Scan for the cell matching the given text and deliver its (X, Y) coordinate at center. 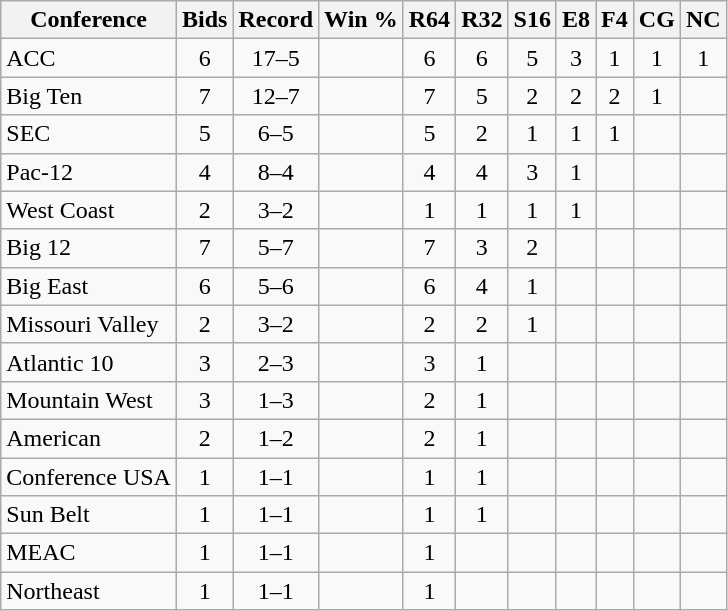
5–7 (276, 248)
1–2 (276, 438)
17–5 (276, 58)
Atlantic 10 (89, 362)
R32 (482, 20)
CG (656, 20)
Big Ten (89, 96)
Mountain West (89, 400)
MEAC (89, 553)
Conference USA (89, 477)
Missouri Valley (89, 324)
NC (703, 20)
8–4 (276, 172)
Bids (204, 20)
SEC (89, 134)
1–3 (276, 400)
ACC (89, 58)
S16 (532, 20)
Record (276, 20)
6–5 (276, 134)
American (89, 438)
Pac-12 (89, 172)
R64 (429, 20)
Sun Belt (89, 515)
Conference (89, 20)
E8 (576, 20)
F4 (615, 20)
5–6 (276, 286)
Big East (89, 286)
West Coast (89, 210)
Win % (362, 20)
Big 12 (89, 248)
12–7 (276, 96)
Northeast (89, 591)
2–3 (276, 362)
